Find where the given text appears and provide that cell's center as [X, Y] coordinate. 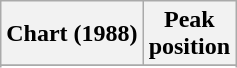
Peakposition [189, 34]
Chart (1988) [72, 34]
